Search for the cell housing the specified text and yield its (x, y) center coordinate. 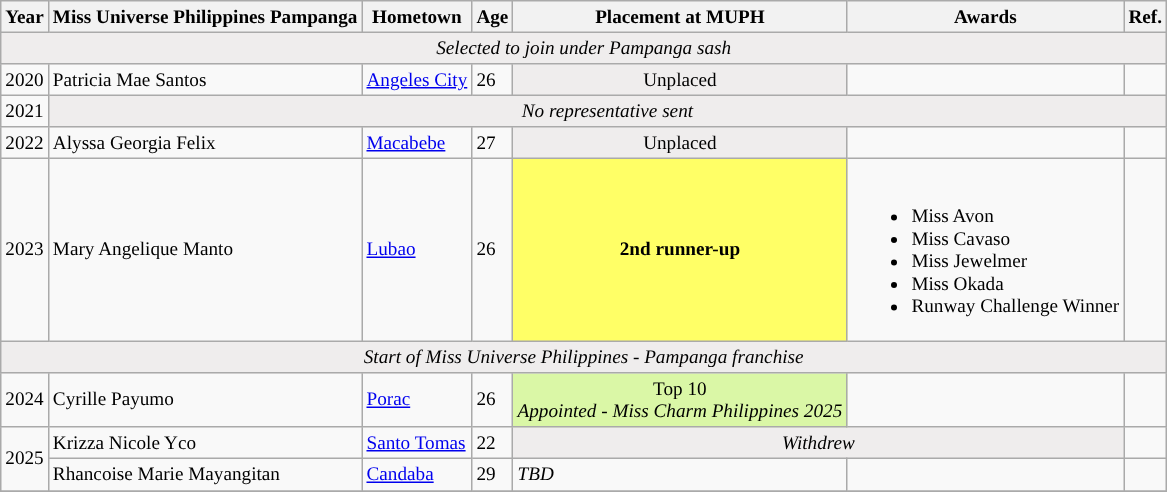
No representative sent (607, 111)
Awards (986, 17)
2nd runner-up (680, 250)
Patricia Mae Santos (205, 80)
22 (492, 443)
2021 (25, 111)
Hometown (417, 17)
Santo Tomas (417, 443)
Mary Angelique Manto (205, 250)
Miss Universe Philippines Pampanga (205, 17)
29 (492, 475)
2025 (25, 458)
2020 (25, 80)
Miss AvonMiss CavasoMiss JewelmerMiss OkadaRunway Challenge Winner (986, 250)
Withdrew (818, 443)
Ref. (1146, 17)
2022 (25, 143)
Candaba (417, 475)
Start of Miss Universe Philippines - Pampanga franchise (584, 357)
2023 (25, 250)
TBD (680, 475)
Angeles City (417, 80)
Age (492, 17)
27 (492, 143)
2024 (25, 400)
Lubao (417, 250)
Year (25, 17)
Rhancoise Marie Mayangitan (205, 475)
Placement at MUPH (680, 17)
Selected to join under Pampanga sash (584, 48)
Krizza Nicole Yco (205, 443)
Top 10 Appointed - Miss Charm Philippines 2025 (680, 400)
Alyssa Georgia Felix (205, 143)
Macabebe (417, 143)
Cyrille Payumo (205, 400)
Porac (417, 400)
